Return the (X, Y) coordinate for the center point of the cell that contains the specified text.  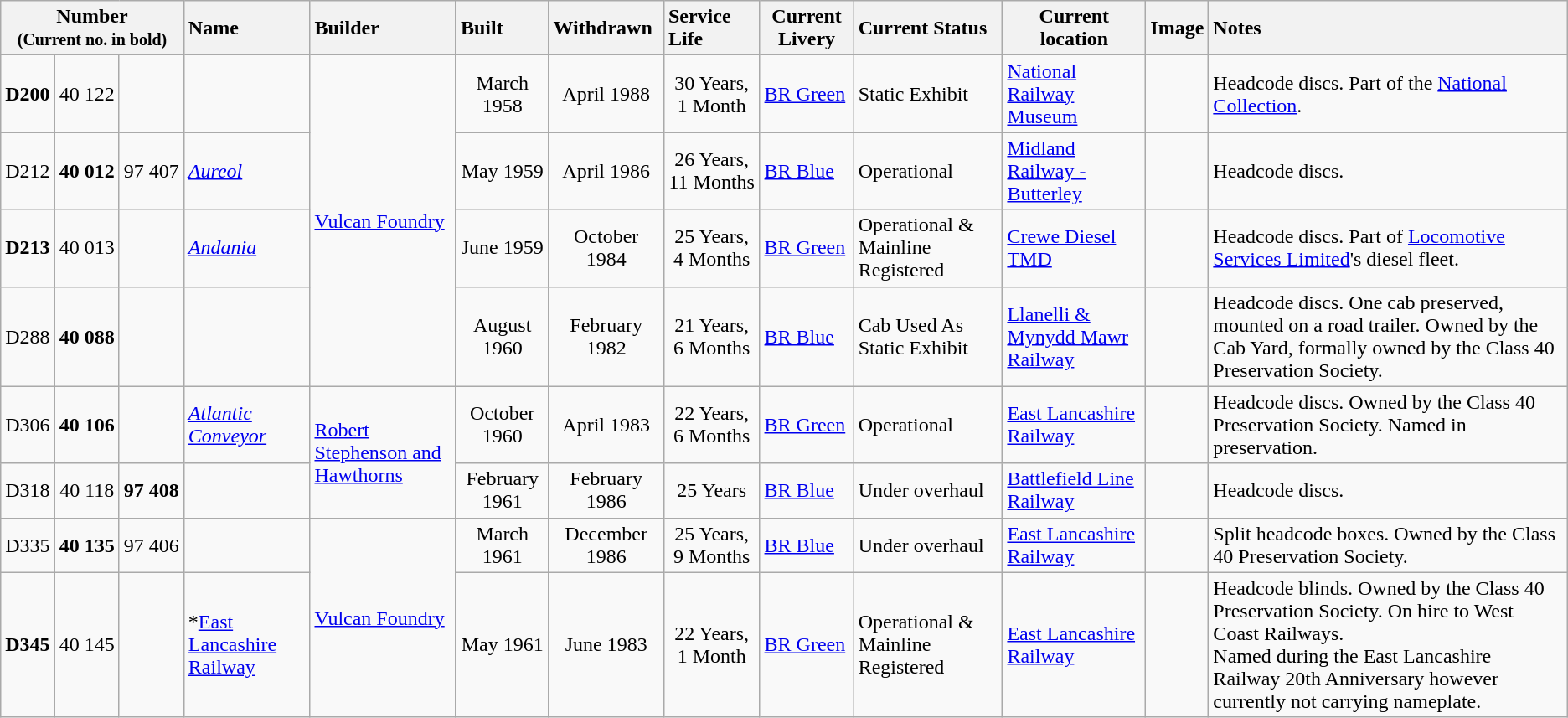
21 Years, 6 Months (712, 337)
Battlefield Line Railway (1074, 491)
Headcode discs. Owned by the Class 40 Preservation Society. Named in preservation. (1388, 425)
D335 (28, 545)
Withdrawn (606, 28)
Name (246, 28)
May 1961 (502, 645)
February 1986 (606, 491)
Robert Stephenson and Hawthorns (384, 452)
25 Years, 4 Months (712, 248)
March 1958 (502, 94)
Notes (1388, 28)
97 407 (151, 171)
Aureol (246, 171)
40 145 (87, 645)
October 1984 (606, 248)
October 1960 (502, 425)
Static Exhibit (928, 94)
40 012 (87, 171)
Andania (246, 248)
February 1961 (502, 491)
April 1988 (606, 94)
Atlantic Conveyor (246, 425)
Cab Used As Static Exhibit (928, 337)
Built (502, 28)
26 Years, 11 Months (712, 171)
Service Life (712, 28)
June 1959 (502, 248)
25 Years (712, 491)
March 1961 (502, 545)
D200 (28, 94)
*East Lancashire Railway (246, 645)
D345 (28, 645)
National Railway Museum (1074, 94)
April 1983 (606, 425)
22 Years, 6 Months (712, 425)
Image (1178, 28)
June 1983 (606, 645)
40 013 (87, 248)
Builder (384, 28)
December 1986 (606, 545)
Current Livery (807, 28)
25 Years, 9 Months (712, 545)
40 135 (87, 545)
D306 (28, 425)
Llanelli & Mynydd Mawr Railway (1074, 337)
40 122 (87, 94)
D212 (28, 171)
40 106 (87, 425)
Headcode discs. Part of the National Collection. (1388, 94)
April 1986 (606, 171)
D318 (28, 491)
D213 (28, 248)
February 1982 (606, 337)
May 1959 (502, 171)
Crewe Diesel TMD (1074, 248)
40 118 (87, 491)
22 Years, 1 Month (712, 645)
Current Status (928, 28)
Number(Current no. in bold) (92, 28)
Headcode discs. One cab preserved, mounted on a road trailer. Owned by the Cab Yard, formally owned by the Class 40 Preservation Society. (1388, 337)
D288 (28, 337)
97 406 (151, 545)
August 1960 (502, 337)
Current location (1074, 28)
97 408 (151, 491)
40 088 (87, 337)
Midland Railway - Butterley (1074, 171)
Headcode discs. Part of Locomotive Services Limited's diesel fleet. (1388, 248)
Split headcode boxes. Owned by the Class 40 Preservation Society. (1388, 545)
30 Years, 1 Month (712, 94)
